From the cell containing the given text, extract its center point as [x, y] coordinate. 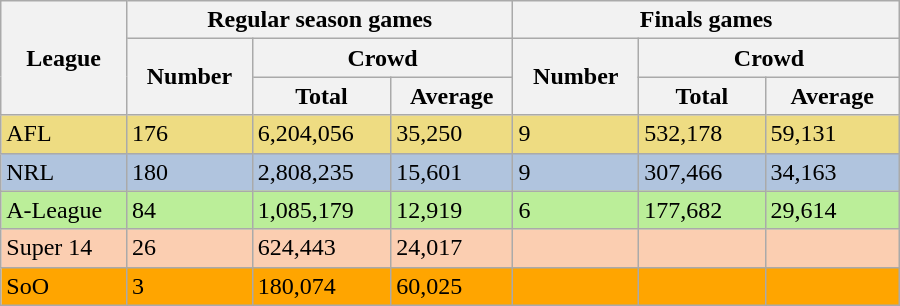
84 [190, 210]
307,466 [702, 172]
Super 14 [64, 248]
24,017 [452, 248]
12,919 [452, 210]
26 [190, 248]
6,204,056 [321, 134]
Regular season games [320, 20]
NRL [64, 172]
59,131 [832, 134]
A-League [64, 210]
AFL [64, 134]
29,614 [832, 210]
1,085,179 [321, 210]
532,178 [702, 134]
34,163 [832, 172]
176 [190, 134]
3 [190, 286]
35,250 [452, 134]
624,443 [321, 248]
180,074 [321, 286]
6 [576, 210]
League [64, 58]
15,601 [452, 172]
180 [190, 172]
Finals games [706, 20]
60,025 [452, 286]
2,808,235 [321, 172]
177,682 [702, 210]
SoO [64, 286]
